Pinpoint the cell where the given text exists, returning its [x, y] midpoint coordinate. 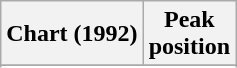
Peak position [189, 34]
Chart (1992) [72, 34]
